Detect which cell encompasses the target text, then output its [x, y] center coordinate. 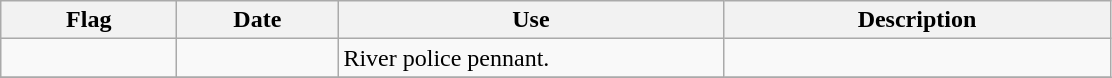
Description [917, 20]
Flag [89, 20]
Date [258, 20]
River police pennant. [531, 58]
Use [531, 20]
